Capture the cell that displays the provided text and extract its (x, y) central coordinate. 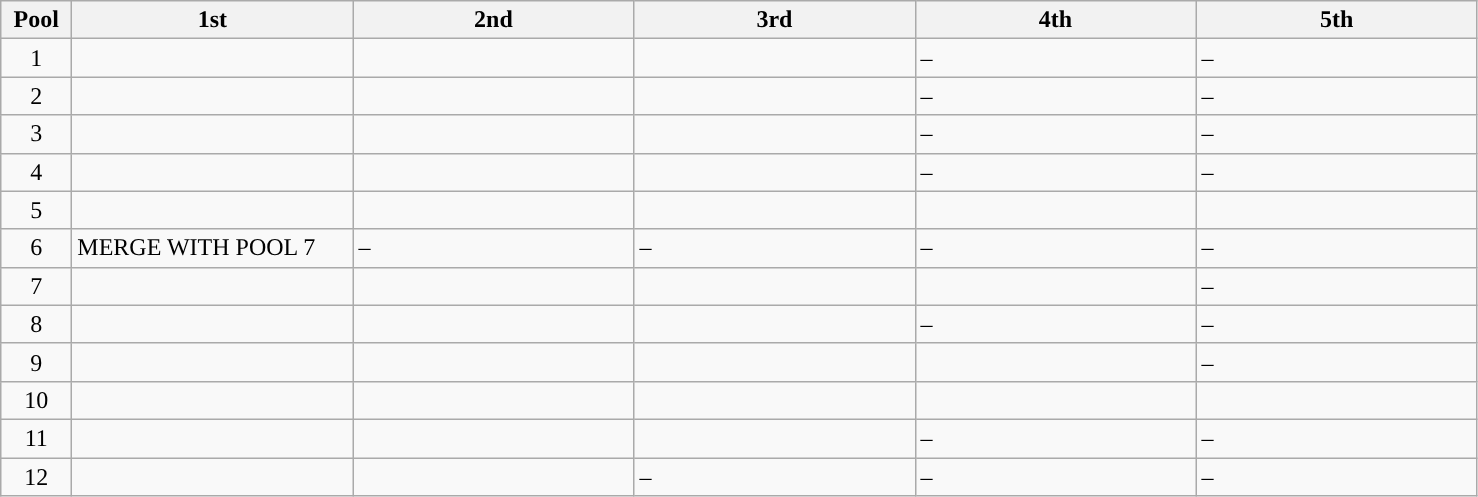
12 (36, 477)
4 (36, 172)
9 (36, 362)
2nd (494, 20)
5 (36, 210)
3rd (774, 20)
11 (36, 438)
2 (36, 96)
1 (36, 58)
1st (212, 20)
10 (36, 400)
8 (36, 324)
5th (1336, 20)
3 (36, 134)
Pool (36, 20)
7 (36, 286)
4th (1056, 20)
6 (36, 248)
MERGE WITH POOL 7 (212, 248)
